Locate the cell with the specified text and output its (X, Y) center coordinate. 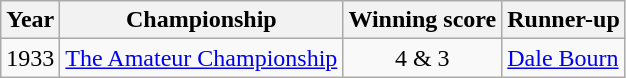
Runner-up (564, 20)
Dale Bourn (564, 58)
1933 (30, 58)
Year (30, 20)
Winning score (422, 20)
The Amateur Championship (202, 58)
4 & 3 (422, 58)
Championship (202, 20)
